Determine the (X, Y) coordinate at the center of the cell enclosing the given text.  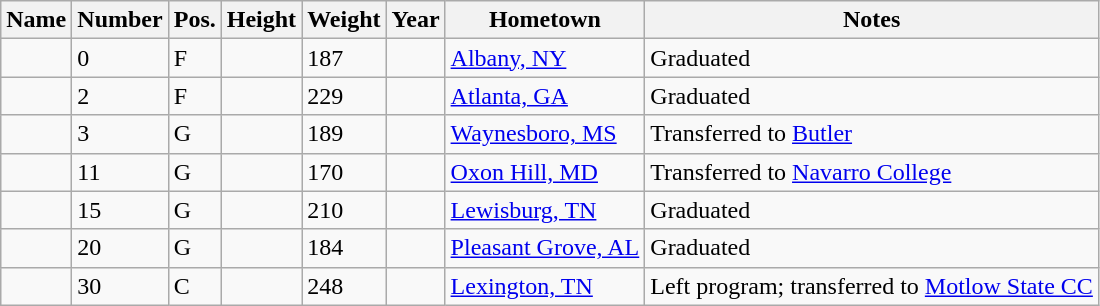
Year (416, 20)
2 (120, 96)
Lewisburg, TN (545, 210)
229 (344, 96)
20 (120, 248)
Oxon Hill, MD (545, 172)
C (194, 286)
Pleasant Grove, AL (545, 248)
15 (120, 210)
187 (344, 58)
Left program; transferred to Motlow State CC (872, 286)
Height (261, 20)
30 (120, 286)
Albany, NY (545, 58)
248 (344, 286)
Lexington, TN (545, 286)
Number (120, 20)
11 (120, 172)
Hometown (545, 20)
170 (344, 172)
210 (344, 210)
Atlanta, GA (545, 96)
189 (344, 134)
Transferred to Butler (872, 134)
184 (344, 248)
Weight (344, 20)
Waynesboro, MS (545, 134)
Pos. (194, 20)
Name (36, 20)
3 (120, 134)
Transferred to Navarro College (872, 172)
Notes (872, 20)
0 (120, 58)
